Search for the cell housing the specified text and yield its [X, Y] center coordinate. 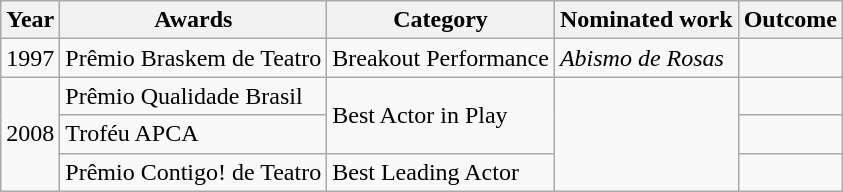
Prêmio Qualidade Brasil [194, 96]
Abismo de Rosas [646, 58]
Nominated work [646, 20]
2008 [30, 134]
Awards [194, 20]
Prêmio Contigo! de Teatro [194, 172]
Best Leading Actor [441, 172]
Troféu APCA [194, 134]
Category [441, 20]
Prêmio Braskem de Teatro [194, 58]
1997 [30, 58]
Year [30, 20]
Breakout Performance [441, 58]
Best Actor in Play [441, 115]
Outcome [790, 20]
